Extract the (X, Y) coordinate from the center of the cell holding the provided text.  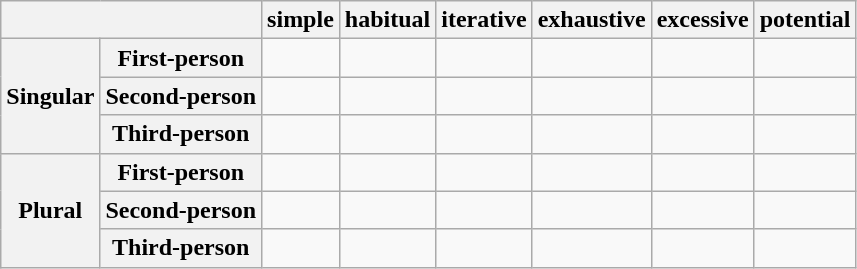
Plural (50, 210)
simple (301, 20)
habitual (387, 20)
Singular (50, 96)
exhaustive (592, 20)
iterative (484, 20)
potential (805, 20)
excessive (702, 20)
